Locate the cell with the specified text and output its [X, Y] center coordinate. 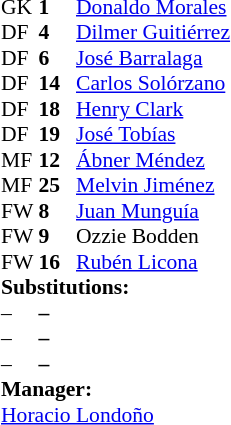
Carlos Solórzano [153, 83]
18 [57, 109]
Rubén Licona [153, 262]
4 [57, 33]
Ábner Méndez [153, 160]
25 [57, 185]
Ozzie Bodden [153, 237]
Melvin Jiménez [153, 185]
6 [57, 58]
14 [57, 83]
Juan Munguía [153, 211]
19 [57, 135]
Henry Clark [153, 109]
José Tobías [153, 135]
Substitutions: [116, 287]
José Barralaga [153, 58]
Dilmer Guitiérrez [153, 33]
Manager: [116, 389]
9 [57, 237]
12 [57, 160]
16 [57, 262]
8 [57, 211]
